From the cell containing the given text, extract its center point as (X, Y) coordinate. 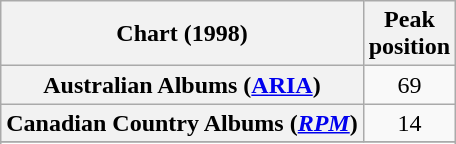
69 (409, 85)
14 (409, 123)
Peakposition (409, 34)
Australian Albums (ARIA) (182, 85)
Chart (1998) (182, 34)
Canadian Country Albums (RPM) (182, 123)
